For the text-containing cell, return its midpoint in [X, Y] coordinate format. 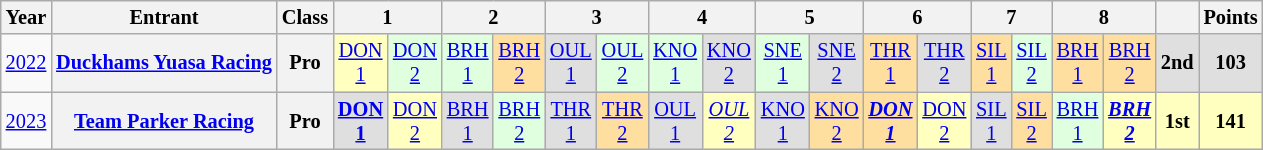
2022 [26, 63]
Class [305, 17]
Entrant [164, 17]
1 [388, 17]
6 [918, 17]
SNE1 [783, 63]
141 [1231, 121]
2nd [1178, 63]
4 [702, 17]
8 [1104, 17]
Year [26, 17]
5 [810, 17]
SNE2 [837, 63]
Points [1231, 17]
Team Parker Racing [164, 121]
103 [1231, 63]
3 [596, 17]
2 [494, 17]
7 [1011, 17]
1st [1178, 121]
Duckhams Yuasa Racing [164, 63]
2023 [26, 121]
